Capture the cell that displays the provided text and extract its [x, y] central coordinate. 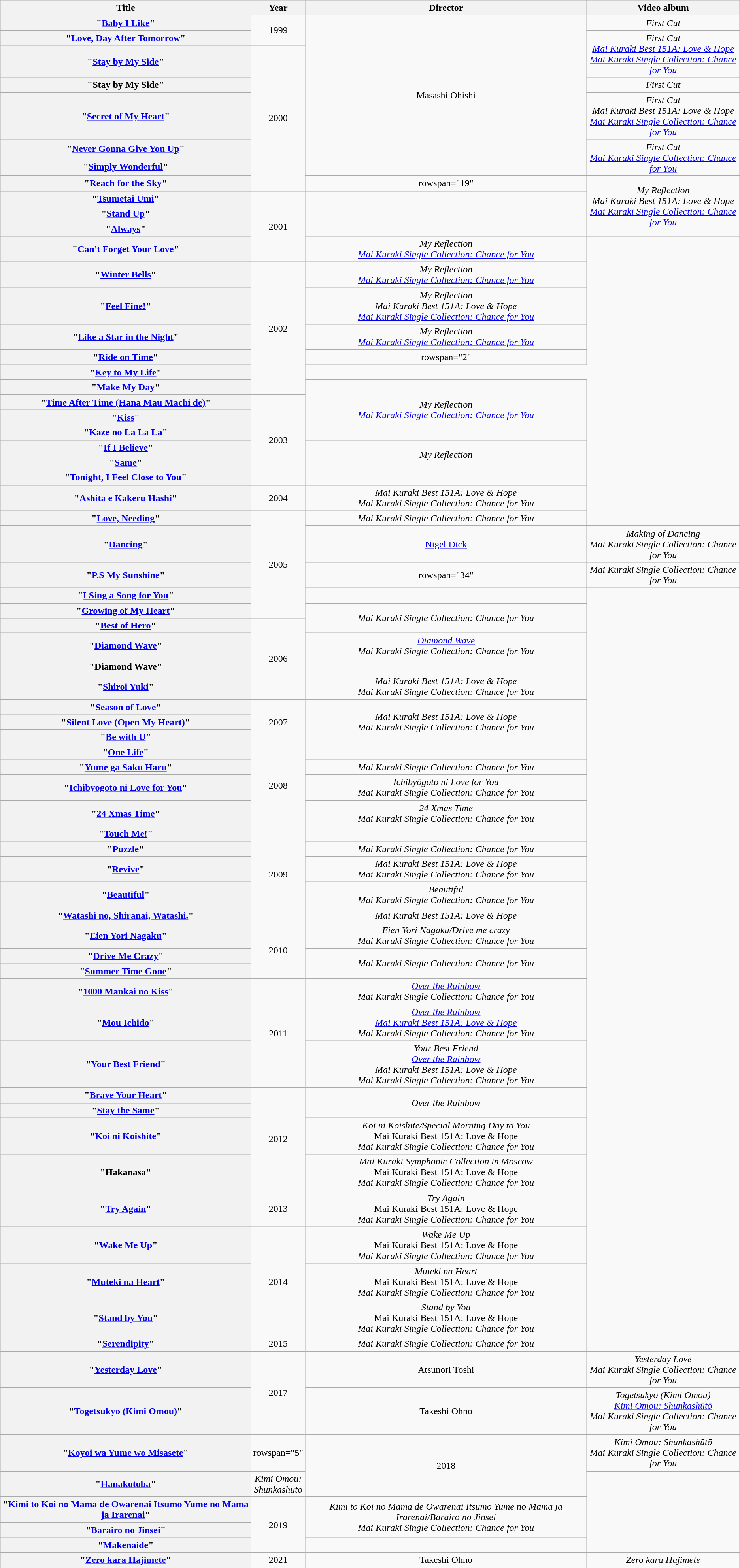
2013 [278, 1209]
"One Life" [126, 752]
"Zero kara Hajimete" [126, 1560]
2009 [278, 874]
"Season of Love" [126, 707]
"Same" [126, 462]
"If I Believe" [126, 447]
2004 [278, 498]
"Make My Day" [126, 387]
Over the RainbowMai Kuraki Best 151A: Love & HopeMai Kuraki Single Collection: Chance for You [446, 1023]
"Kaze no La La La" [126, 432]
Director [446, 8]
2014 [278, 1281]
2002 [278, 328]
"Silent Love (Open My Heart)" [126, 722]
rowspan="5" [278, 1453]
2018 [446, 1466]
2015 [278, 1343]
"Kiss" [126, 417]
"Love, Needing" [126, 518]
2003 [278, 440]
BeautifulMai Kuraki Single Collection: Chance for You [446, 895]
Title [126, 8]
"Baby I Like" [126, 23]
"Togetsukyo (Kimi Omou)" [126, 1411]
"Ashita e Kakeru Hashi" [126, 498]
rowspan="19" [446, 183]
"Makenaide" [126, 1545]
"Simply Wonderful" [126, 167]
"Watashi no, Shiranai, Watashi." [126, 915]
"Ride on Time" [126, 357]
2005 [278, 564]
"Yume ga Saku Haru" [126, 767]
"Stay the Same" [126, 1110]
"Stand by You" [126, 1318]
Your Best FriendOver the RainbowMai Kuraki Best 151A: Love & HopeMai Kuraki Single Collection: Chance for You [446, 1064]
My Reflection [446, 455]
Stand by YouMai Kuraki Best 151A: Love & HopeMai Kuraki Single Collection: Chance for You [446, 1318]
"Touch Me!" [126, 834]
"Best of Hero" [126, 626]
"Drive Me Crazy" [126, 956]
Over the RainbowMai Kuraki Single Collection: Chance for You [446, 991]
2006 [278, 659]
"Time After Time (Hana Mau Machi de)" [126, 402]
"Can't Forget Your Love" [126, 249]
"Koyoi wa Yume wo Misasete" [126, 1453]
"Mou Ichido" [126, 1023]
"Be with U" [126, 737]
"Wake Me Up" [126, 1245]
Nigel Dick [446, 544]
rowspan="34" [446, 575]
"Love, Day After Tomorrow" [126, 38]
Year [278, 8]
"Reach for the Sky" [126, 183]
"Secret of My Heart" [126, 116]
Kimi to Koi no Mama de Owarenai Itsumo Yume no Mama ja Irarenai/Barairo no JinseiMai Kuraki Single Collection: Chance for You [446, 1517]
Kimi Omou: Shunkashūtō [278, 1484]
"Summer Time Gone" [126, 971]
"Shiroi Yuki" [126, 687]
Mai Kuraki Symphonic Collection in MoscowMai Kuraki Best 151A: Love & HopeMai Kuraki Single Collection: Chance for You [446, 1172]
"Beautiful" [126, 895]
"Tonight, I Feel Close to You" [126, 477]
Mai Kuraki Best 151A: Love & Hope [446, 915]
"Yesterday Love" [126, 1369]
"Winter Bells" [126, 274]
Yesterday LoveMai Kuraki Single Collection: Chance for You [663, 1369]
Over the Rainbow [446, 1103]
"Like a Star in the Night" [126, 337]
1999 [278, 30]
"Puzzle" [126, 849]
Diamond WaveMai Kuraki Single Collection: Chance for You [446, 646]
"Brave Your Heart" [126, 1095]
"Hakanasa" [126, 1172]
"Your Best Friend" [126, 1064]
Kimi Omou: ShunkashūtōMai Kuraki Single Collection: Chance for You [663, 1453]
Masashi Ohishi [446, 96]
"Koi ni Koishite" [126, 1136]
"1000 Mankai no Kiss" [126, 991]
2017 [278, 1393]
"I Sing a Song for You" [126, 595]
"Growing of My Heart" [126, 611]
"Key to My Life" [126, 372]
"Barairo no Jinsei" [126, 1530]
"Never Gonna Give You Up" [126, 149]
"P.S My Sunshine" [126, 575]
2000 [278, 118]
Togetsukyo (Kimi Omou)Kimi Omou: ShunkashūtōMai Kuraki Single Collection: Chance for You [663, 1411]
Atsunori Toshi [446, 1369]
"Tsumetai Umi" [126, 198]
2012 [278, 1139]
24 Xmas TimeMai Kuraki Single Collection: Chance for You [446, 813]
"Hanakotoba" [126, 1484]
rowspan="2" [446, 357]
"Muteki na Heart" [126, 1281]
Making of DancingMai Kuraki Single Collection: Chance for You [663, 544]
2021 [278, 1560]
Koi ni Koishite/Special Morning Day to YouMai Kuraki Best 151A: Love & HopeMai Kuraki Single Collection: Chance for You [446, 1136]
"Feel Fine!" [126, 306]
"24 Xmas Time" [126, 813]
2007 [278, 722]
"Dancing" [126, 544]
Eien Yori Nagaku/Drive me crazyMai Kuraki Single Collection: Chance for You [446, 936]
2001 [278, 226]
Zero kara Hajimete [663, 1560]
2008 [278, 785]
"Stand Up" [126, 213]
"Always" [126, 228]
"Ichibyōgoto ni Love for You" [126, 787]
First CutMai Kuraki Single Collection: Chance for You [663, 158]
Ichibyōgoto ni Love for YouMai Kuraki Single Collection: Chance for You [446, 787]
"Serendipity" [126, 1343]
Video album [663, 8]
2010 [278, 951]
"Try Again" [126, 1209]
2011 [278, 1033]
"Revive" [126, 869]
Try AgainMai Kuraki Best 151A: Love & HopeMai Kuraki Single Collection: Chance for You [446, 1209]
Muteki na HeartMai Kuraki Best 151A: Love & HopeMai Kuraki Single Collection: Chance for You [446, 1281]
"Eien Yori Nagaku" [126, 936]
2019 [278, 1525]
Wake Me UpMai Kuraki Best 151A: Love & HopeMai Kuraki Single Collection: Chance for You [446, 1245]
"Kimi to Koi no Mama de Owarenai Itsumo Yume no Mama ja Irarenai" [126, 1510]
